Search for the cell housing the specified text and yield its (X, Y) center coordinate. 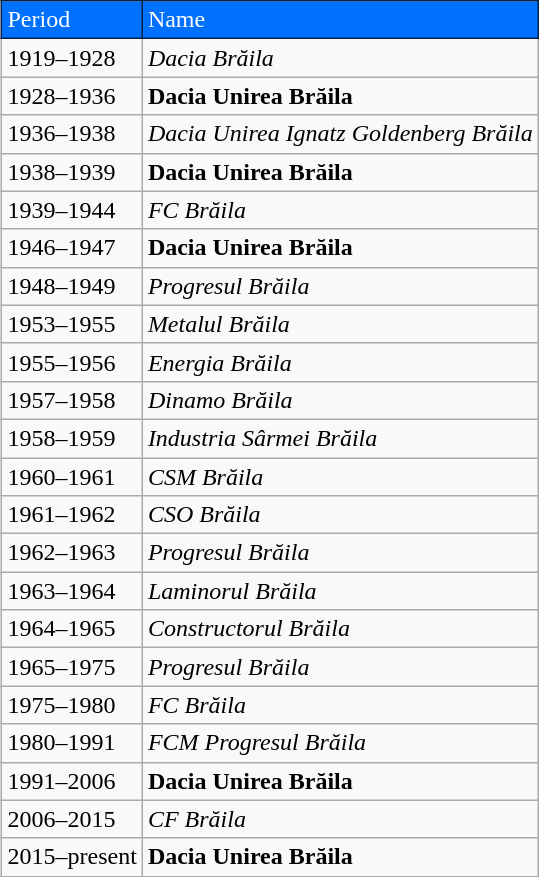
1946–1947 (72, 248)
1955–1956 (72, 362)
Dinamo Brăila (340, 400)
1938–1939 (72, 172)
CSM Brăila (340, 477)
Name (340, 20)
Period (72, 20)
Industria Sârmei Brăila (340, 438)
1936–1938 (72, 134)
1963–1964 (72, 591)
1919–1928 (72, 58)
Metalul Brăila (340, 324)
1991–2006 (72, 781)
1958–1959 (72, 438)
Dacia Unirea Ignatz Goldenberg Brăila (340, 134)
1964–1965 (72, 629)
1948–1949 (72, 286)
1928–1936 (72, 96)
1965–1975 (72, 667)
Dacia Brăila (340, 58)
1960–1961 (72, 477)
2006–2015 (72, 819)
1962–1963 (72, 553)
1975–1980 (72, 705)
FCM Progresul Brăila (340, 743)
1953–1955 (72, 324)
Constructorul Brăila (340, 629)
Laminorul Brăila (340, 591)
1939–1944 (72, 210)
1961–1962 (72, 515)
CF Brăila (340, 819)
2015–present (72, 857)
Energia Brăila (340, 362)
1980–1991 (72, 743)
CSO Brăila (340, 515)
1957–1958 (72, 400)
